Output the [x, y] coordinate of the center of the cell containing the given text.  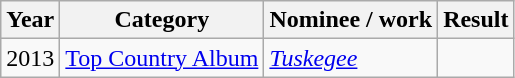
Nominee / work [351, 20]
Top Country Album [162, 58]
Tuskegee [351, 58]
Category [162, 20]
2013 [30, 58]
Result [476, 20]
Year [30, 20]
